Detect which cell encompasses the target text, then output its [X, Y] center coordinate. 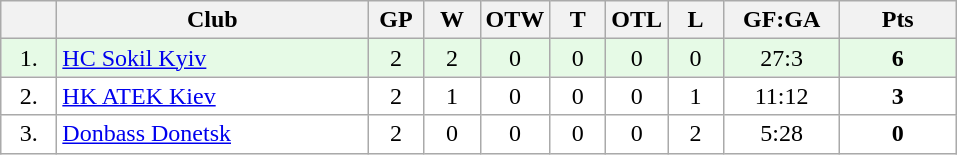
6 [898, 58]
5:28 [782, 134]
GF:GA [782, 20]
L [696, 20]
11:12 [782, 96]
GP [396, 20]
2. [29, 96]
OTW [515, 20]
3. [29, 134]
Club [212, 20]
T [578, 20]
27:3 [782, 58]
3 [898, 96]
W [452, 20]
Donbass Donetsk [212, 134]
1. [29, 58]
OTL [637, 20]
Pts [898, 20]
HK ATEK Kiev [212, 96]
HC Sokil Kyiv [212, 58]
